Determine the (x, y) coordinate at the center of the cell enclosing the given text.  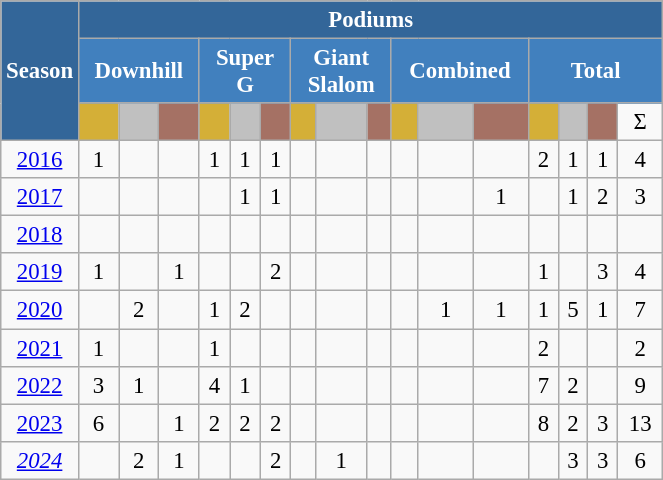
Super G (245, 72)
2023 (40, 423)
5 (573, 310)
2016 (40, 160)
2018 (40, 235)
Season (40, 71)
Total (595, 72)
2024 (40, 460)
Giant Slalom (341, 72)
9 (640, 385)
Podiums (370, 20)
13 (640, 423)
8 (543, 423)
2019 (40, 273)
Combined (460, 72)
2020 (40, 310)
2017 (40, 197)
Σ (640, 122)
2021 (40, 348)
2022 (40, 385)
Downhill (138, 72)
